Extract the (X, Y) coordinate from the center of the cell holding the provided text.  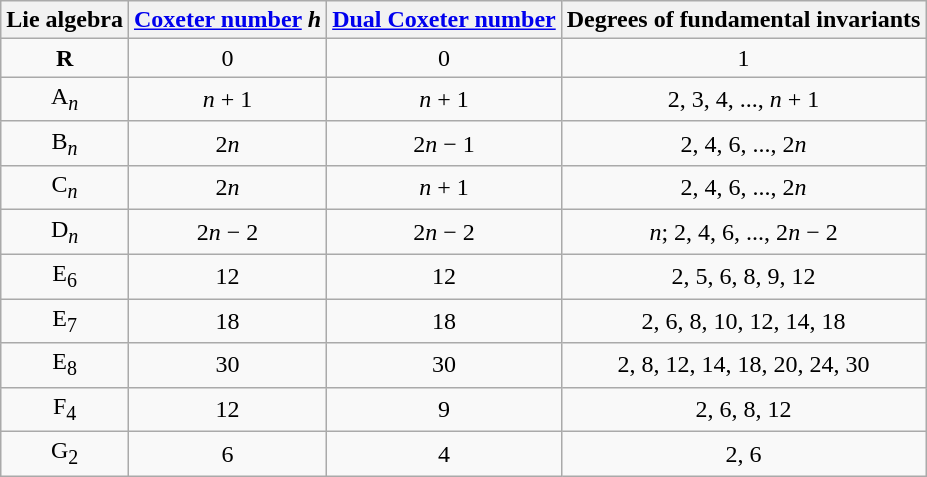
9 (444, 409)
Dn (65, 232)
n; 2, 4, 6, ..., 2n − 2 (744, 232)
6 (227, 454)
Degrees of fundamental invariants (744, 20)
Lie algebra (65, 20)
E8 (65, 365)
2n − 1 (444, 143)
R (65, 58)
2, 3, 4, ..., n + 1 (744, 99)
2, 6, 8, 10, 12, 14, 18 (744, 321)
E6 (65, 276)
Dual Coxeter number (444, 20)
1 (744, 58)
Bn (65, 143)
4 (444, 454)
2, 6 (744, 454)
Cn (65, 188)
E7 (65, 321)
F4 (65, 409)
An (65, 99)
2, 8, 12, 14, 18, 20, 24, 30 (744, 365)
2, 6, 8, 12 (744, 409)
G2 (65, 454)
2, 5, 6, 8, 9, 12 (744, 276)
Coxeter number h (227, 20)
